From the cell containing the given text, extract its center point as [x, y] coordinate. 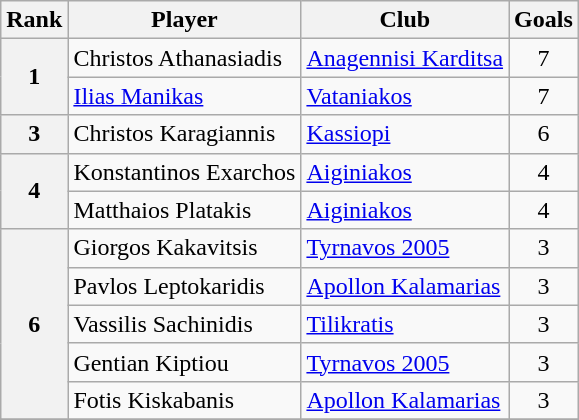
Kassiopi [405, 134]
Matthaios Platakis [184, 210]
Christos Athanasiadis [184, 58]
Club [405, 20]
Pavlos Leptokaridis [184, 286]
Rank [34, 20]
Vassilis Sachinidis [184, 324]
Goals [544, 20]
Giorgos Kakavitsis [184, 248]
Christos Karagiannis [184, 134]
Vataniakos [405, 96]
Fotis Kiskabanis [184, 400]
Tilikratis [405, 324]
1 [34, 77]
Konstantinos Exarchos [184, 172]
Player [184, 20]
Anagennisi Karditsa [405, 58]
Gentian Kiptiou [184, 362]
Ilias Manikas [184, 96]
